Scan for the cell matching the given text and deliver its [x, y] coordinate at center. 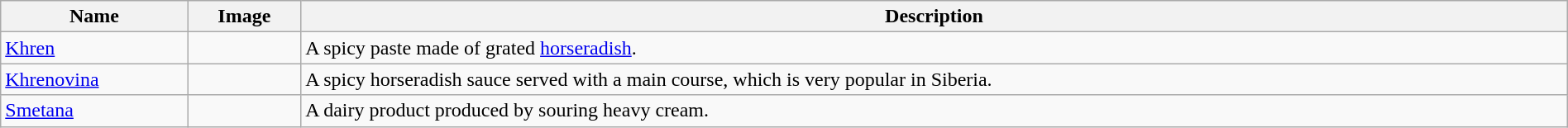
A dairy product produced by souring heavy cream. [935, 111]
A spicy horseradish sauce served with a main course, which is very popular in Siberia. [935, 79]
Image [245, 17]
A spicy paste made of grated horseradish. [935, 48]
Name [94, 17]
Khren [94, 48]
Description [935, 17]
Smetana [94, 111]
Khrenovina [94, 79]
